Pinpoint the cell where the given text exists, returning its (x, y) midpoint coordinate. 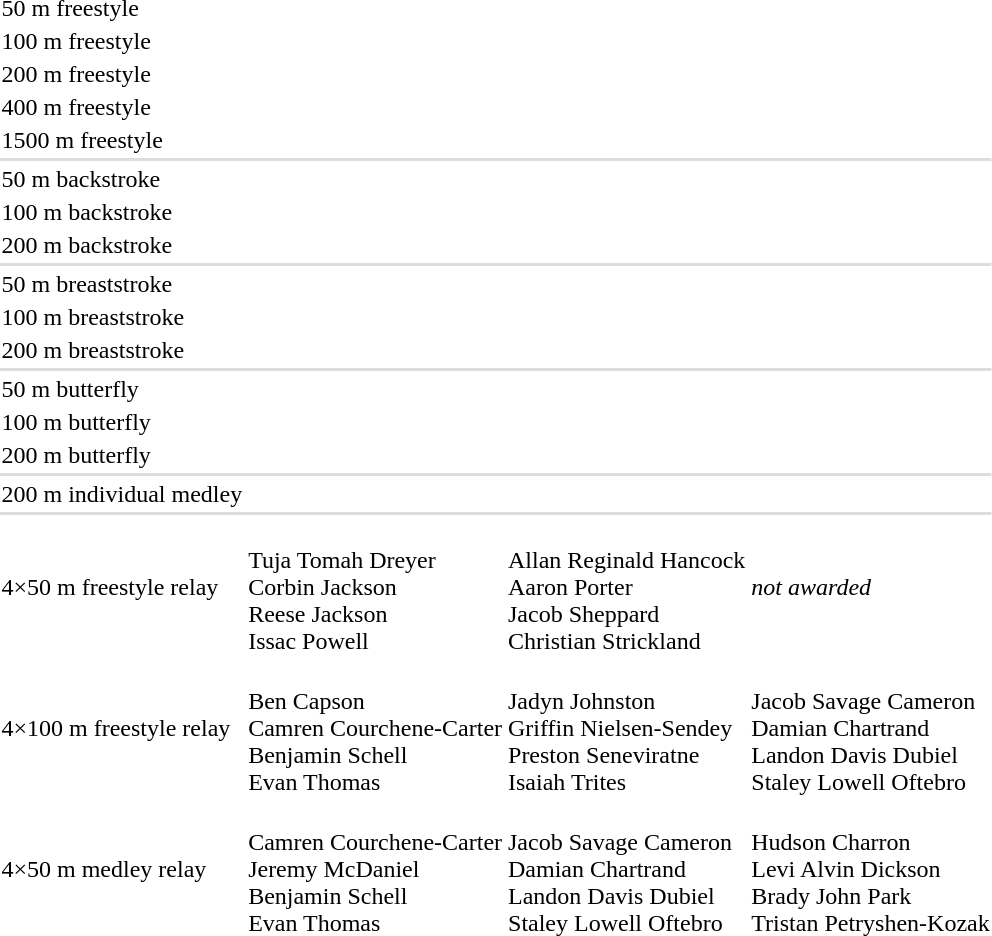
50 m breaststroke (122, 284)
200 m backstroke (122, 245)
Jacob Savage CameronDamian ChartrandLandon Davis DubielStaley Lowell Oftebro (870, 728)
400 m freestyle (122, 107)
100 m freestyle (122, 41)
50 m butterfly (122, 389)
100 m butterfly (122, 422)
100 m breaststroke (122, 317)
4×50 m freestyle relay (122, 587)
200 m butterfly (122, 455)
4×100 m freestyle relay (122, 728)
200 m breaststroke (122, 350)
not awarded (870, 587)
200 m individual medley (122, 494)
100 m backstroke (122, 212)
Ben CapsonCamren Courchene-CarterBenjamin SchellEvan Thomas (376, 728)
1500 m freestyle (122, 140)
200 m freestyle (122, 74)
Tuja Tomah DreyerCorbin JacksonReese JacksonIssac Powell (376, 587)
50 m backstroke (122, 179)
Allan Reginald HancockAaron PorterJacob SheppardChristian Strickland (627, 587)
Jadyn JohnstonGriffin Nielsen-SendeyPreston SeneviratneIsaiah Trites (627, 728)
